Locate the cell with the specified text and output its [X, Y] center coordinate. 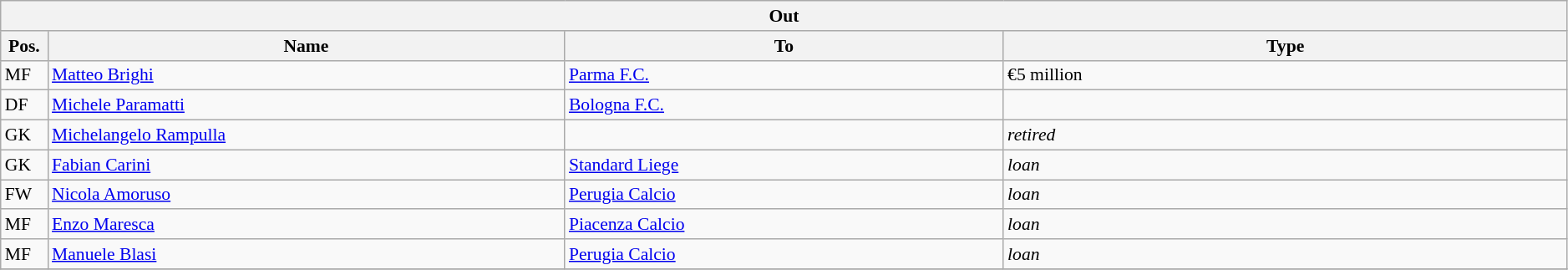
FW [24, 195]
Piacenza Calcio [784, 225]
Nicola Amoruso [306, 195]
€5 million [1285, 75]
Type [1285, 46]
Matteo Brighi [306, 75]
Parma F.C. [784, 75]
Fabian Carini [306, 165]
To [784, 46]
Out [784, 16]
Standard Liege [784, 165]
Manuele Blasi [306, 254]
Michelangelo Rampulla [306, 135]
Enzo Maresca [306, 225]
Bologna F.C. [784, 105]
DF [24, 105]
Michele Paramatti [306, 105]
Pos. [24, 46]
retired [1285, 135]
Name [306, 46]
